Capture the cell that displays the provided text and extract its [x, y] central coordinate. 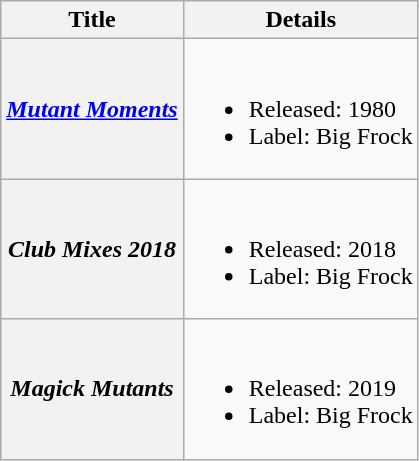
Released: 1980Label: Big Frock [300, 109]
Mutant Moments [92, 109]
Details [300, 20]
Title [92, 20]
Magick Mutants [92, 389]
Released: 2018Label: Big Frock [300, 249]
Club Mixes 2018 [92, 249]
Released: 2019Label: Big Frock [300, 389]
